From the cell containing the given text, extract its center point as [x, y] coordinate. 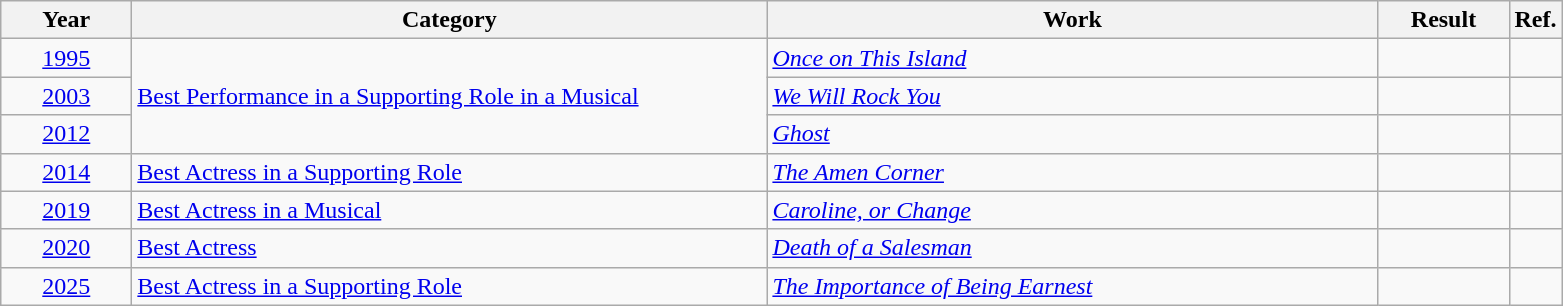
Once on This Island [1072, 58]
Ref. [1536, 20]
Result [1444, 20]
Ghost [1072, 134]
Best Actress [450, 248]
Caroline, or Change [1072, 210]
2003 [66, 96]
1995 [66, 58]
Year [66, 20]
Death of a Salesman [1072, 248]
2012 [66, 134]
We Will Rock You [1072, 96]
Best Performance in a Supporting Role in a Musical [450, 96]
2025 [66, 286]
2014 [66, 172]
Category [450, 20]
The Amen Corner [1072, 172]
2019 [66, 210]
2020 [66, 248]
The Importance of Being Earnest [1072, 286]
Best Actress in a Musical [450, 210]
Work [1072, 20]
